Find where the given text appears and provide that cell's center as (x, y) coordinate. 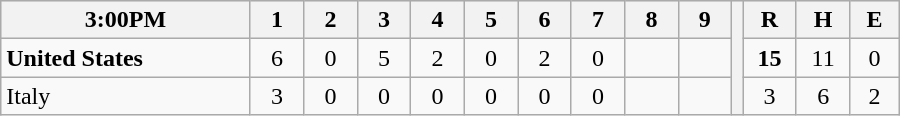
7 (598, 20)
1 (276, 20)
8 (652, 20)
Italy (126, 96)
15 (770, 58)
3:00PM (126, 20)
9 (704, 20)
4 (438, 20)
H (823, 20)
United States (126, 58)
E (874, 20)
R (770, 20)
11 (823, 58)
